Scan for the cell matching the given text and deliver its [X, Y] coordinate at center. 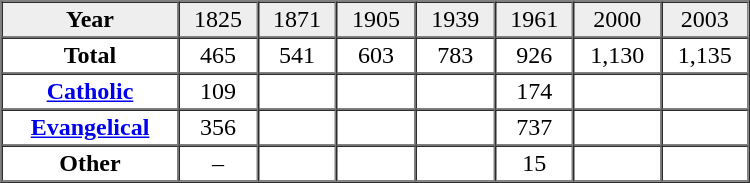
1939 [456, 20]
1871 [298, 20]
465 [218, 56]
Year [90, 20]
926 [534, 56]
Total [90, 56]
Other [90, 164]
783 [456, 56]
Catholic [90, 92]
2000 [618, 20]
1961 [534, 20]
2003 [704, 20]
1905 [376, 20]
603 [376, 56]
Evangelical [90, 128]
356 [218, 128]
15 [534, 164]
1,130 [618, 56]
541 [298, 56]
737 [534, 128]
1,135 [704, 56]
109 [218, 92]
1825 [218, 20]
174 [534, 92]
– [218, 164]
